Return (x, y) of the center of cell containing provided text 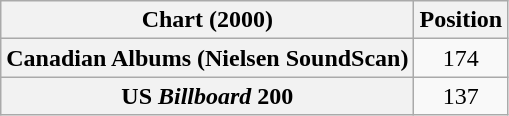
Chart (2000) (208, 20)
Canadian Albums (Nielsen SoundScan) (208, 58)
174 (461, 58)
US Billboard 200 (208, 96)
Position (461, 20)
137 (461, 96)
